Search for the cell housing the specified text and yield its (X, Y) center coordinate. 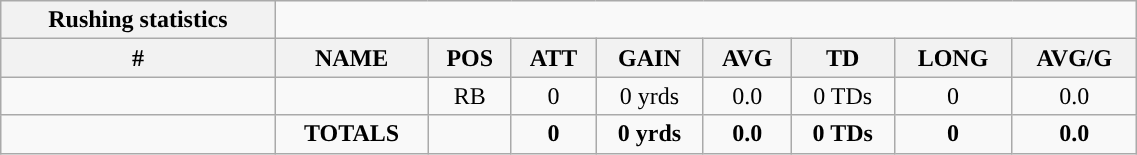
TOTALS (352, 134)
GAIN (650, 58)
Rushing statistics (138, 20)
AVG/G (1074, 58)
AVG (747, 58)
ATT (553, 58)
RB (470, 96)
POS (470, 58)
# (138, 58)
TD (842, 58)
NAME (352, 58)
LONG (953, 58)
